Scan for the cell matching the given text and deliver its (x, y) coordinate at center. 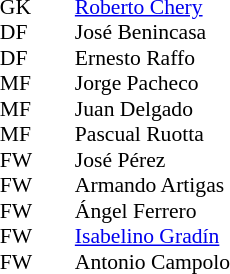
Ernesto Raffo (152, 58)
Armando Artigas (152, 185)
José Benincasa (152, 33)
Pascual Ruotta (152, 135)
José Pérez (152, 160)
Juan Delgado (152, 109)
Jorge Pacheco (152, 83)
Isabelino Gradín (152, 237)
Ángel Ferrero (152, 211)
